Output the (X, Y) coordinate of the center of the cell containing the given text.  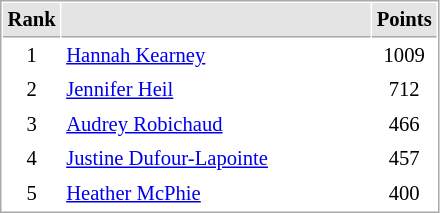
5 (32, 194)
1009 (404, 56)
Jennifer Heil (216, 90)
712 (404, 90)
Justine Dufour-Lapointe (216, 158)
Heather McPhie (216, 194)
1 (32, 56)
Points (404, 20)
Audrey Robichaud (216, 124)
Hannah Kearney (216, 56)
4 (32, 158)
457 (404, 158)
400 (404, 194)
3 (32, 124)
Rank (32, 20)
466 (404, 124)
2 (32, 90)
